Locate the cell with the specified text and output its [x, y] center coordinate. 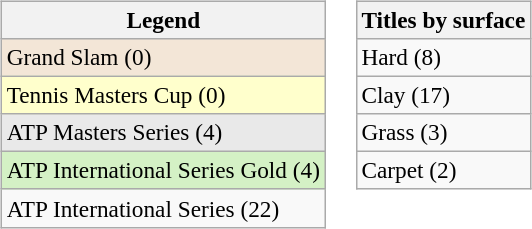
Hard (8) [444, 57]
Clay (17) [444, 95]
Tennis Masters Cup (0) [163, 95]
ATP International Series (22) [163, 208]
ATP International Series Gold (4) [163, 171]
Carpet (2) [444, 171]
Titles by surface [444, 20]
ATP Masters Series (4) [163, 133]
Grass (3) [444, 133]
Legend [163, 20]
Grand Slam (0) [163, 57]
